For the text-containing cell, return its midpoint in [X, Y] coordinate format. 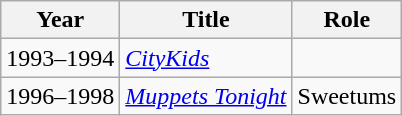
Role [347, 20]
Title [206, 20]
Muppets Tonight [206, 96]
CityKids [206, 58]
1993–1994 [60, 58]
Year [60, 20]
Sweetums [347, 96]
1996–1998 [60, 96]
